Identify which cell holds the provided text, then report its [x, y] central coordinate. 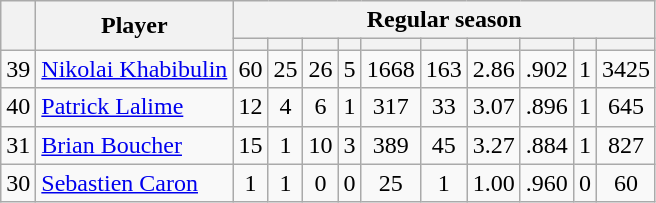
5 [350, 69]
163 [444, 69]
1668 [390, 69]
39 [18, 69]
45 [444, 145]
Sebastien Caron [134, 183]
6 [320, 107]
30 [18, 183]
10 [320, 145]
.960 [546, 183]
1.00 [494, 183]
15 [250, 145]
12 [250, 107]
645 [626, 107]
4 [286, 107]
Nikolai Khabibulin [134, 69]
31 [18, 145]
Patrick Lalime [134, 107]
827 [626, 145]
Player [134, 26]
3425 [626, 69]
389 [390, 145]
3.27 [494, 145]
.884 [546, 145]
3.07 [494, 107]
40 [18, 107]
26 [320, 69]
2.86 [494, 69]
Regular season [444, 20]
317 [390, 107]
3 [350, 145]
.896 [546, 107]
.902 [546, 69]
Brian Boucher [134, 145]
33 [444, 107]
